For the text-containing cell, return its midpoint in [X, Y] coordinate format. 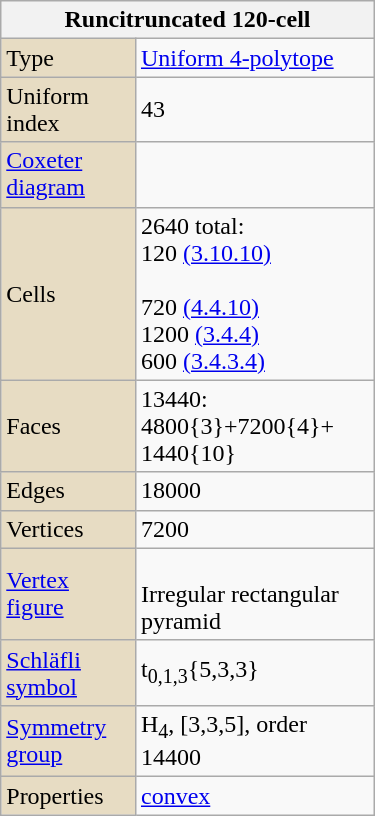
7200 [254, 529]
Faces [68, 426]
Vertices [68, 529]
H4, [3,3,5], order 14400 [254, 740]
Schläfli symbol [68, 672]
Irregular rectangular pyramid [254, 594]
Coxeter diagram [68, 174]
Uniform 4-polytope [254, 58]
Symmetry group [68, 740]
t0,1,3{5,3,3} [254, 672]
Cells [68, 294]
2640 total:120 (3.10.10) 720 (4.4.10) 1200 (3.4.4) 600 (3.4.3.4) [254, 294]
Properties [68, 796]
Runcitruncated 120-cell [188, 20]
18000 [254, 491]
convex [254, 796]
Edges [68, 491]
13440:4800{3}+7200{4}+1440{10} [254, 426]
Uniform index [68, 110]
Vertex figure [68, 594]
Type [68, 58]
43 [254, 110]
